Return the (X, Y) coordinate for the center point of the cell that contains the specified text.  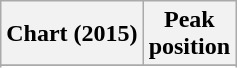
Chart (2015) (72, 34)
Peakposition (189, 34)
